Search for the cell housing the specified text and yield its [x, y] center coordinate. 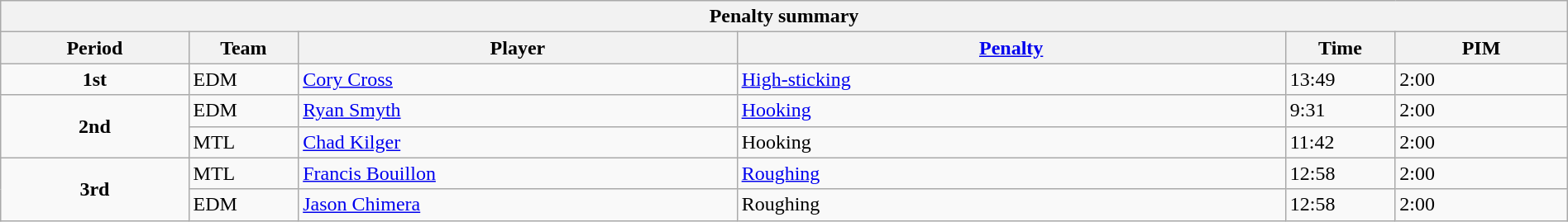
Period [94, 48]
3rd [94, 189]
11:42 [1340, 142]
1st [94, 79]
2nd [94, 126]
Cory Cross [518, 79]
Ryan Smyth [518, 111]
Time [1340, 48]
Penalty summary [784, 17]
Penalty [1011, 48]
Player [518, 48]
9:31 [1340, 111]
13:49 [1340, 79]
Team [243, 48]
Francis Bouillon [518, 173]
Chad Kilger [518, 142]
PIM [1481, 48]
Jason Chimera [518, 205]
High-sticking [1011, 79]
